Extract the (x, y) coordinate from the center of the cell holding the provided text.  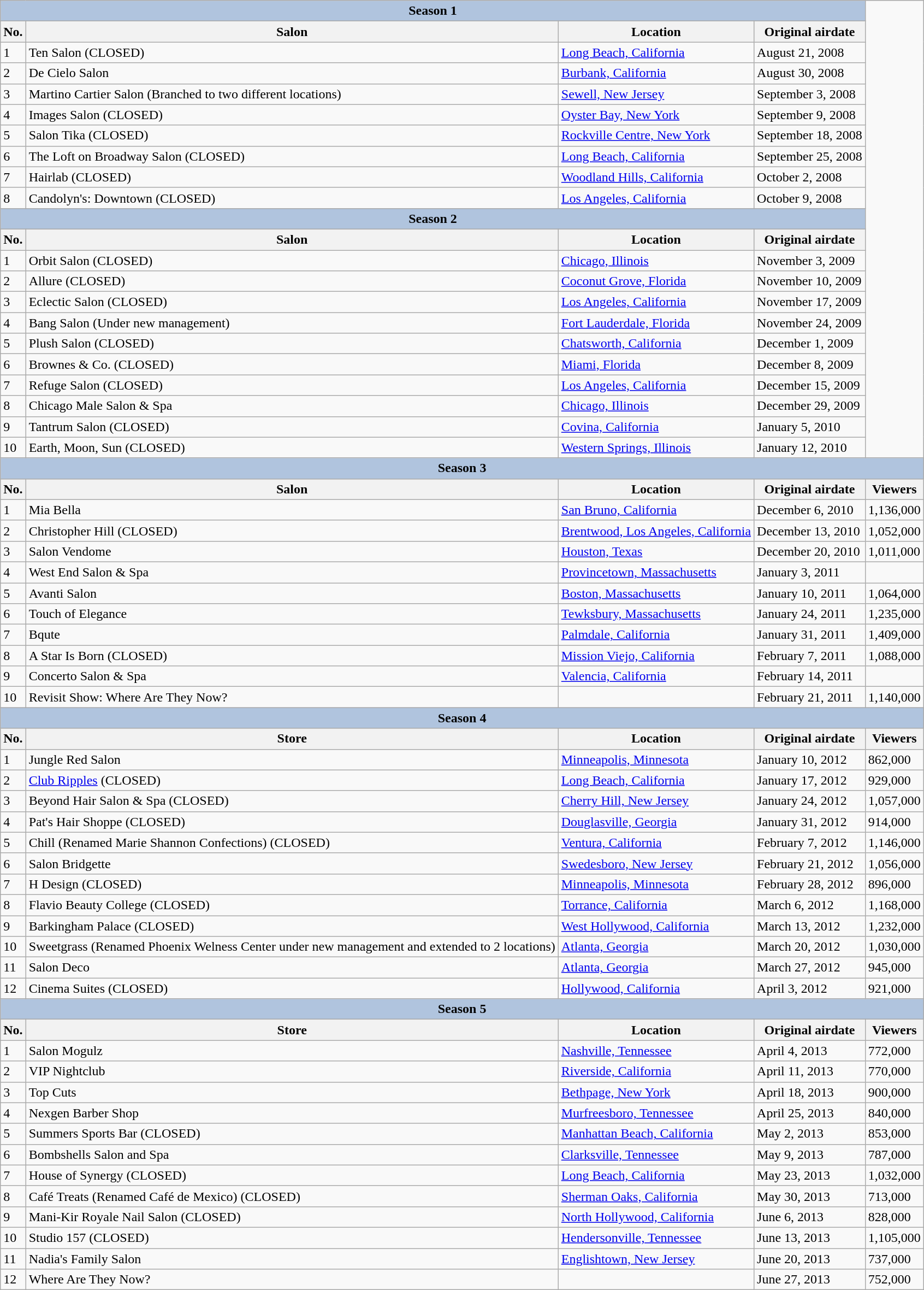
House of Synergy (CLOSED) (292, 1175)
Mani-Kir Royale Nail Salon (CLOSED) (292, 1217)
February 21, 2011 (810, 697)
Chatsworth, California (656, 344)
June 27, 2013 (810, 1280)
December 1, 2009 (810, 344)
787,000 (895, 1154)
Oyster Bay, New York (656, 115)
December 6, 2010 (810, 510)
Orbit Salon (CLOSED) (292, 261)
September 3, 2008 (810, 94)
Studio 157 (CLOSED) (292, 1238)
Brentwood, Los Angeles, California (656, 531)
Season 3 (462, 468)
1,088,000 (895, 656)
1,056,000 (895, 863)
September 25, 2008 (810, 156)
February 7, 2012 (810, 843)
Summers Sports Bar (CLOSED) (292, 1134)
1,235,000 (895, 614)
Season 5 (462, 1009)
De Cielo Salon (292, 73)
August 21, 2008 (810, 52)
713,000 (895, 1196)
Pat's Hair Shoppe (CLOSED) (292, 822)
Brownes & Co. (CLOSED) (292, 364)
Coconut Grove, Florida (656, 281)
February 28, 2012 (810, 884)
862,000 (895, 759)
H Design (CLOSED) (292, 884)
December 8, 2009 (810, 364)
Season 4 (462, 718)
752,000 (895, 1280)
December 29, 2009 (810, 406)
Bang Salon (Under new management) (292, 323)
Salon Tika (CLOSED) (292, 136)
1,168,000 (895, 905)
Hollywood, California (656, 988)
Nadia's Family Salon (292, 1258)
Englishtown, New Jersey (656, 1258)
929,000 (895, 780)
Nashville, Tennessee (656, 1051)
Flavio Beauty College (CLOSED) (292, 905)
Season 1 (433, 11)
Top Cuts (292, 1092)
April 4, 2013 (810, 1051)
Murfreesboro, Tennessee (656, 1113)
Eclectic Salon (CLOSED) (292, 302)
1,064,000 (895, 593)
Revisit Show: Where Are They Now? (292, 697)
Houston, Texas (656, 551)
Christopher Hill (CLOSED) (292, 531)
Ten Salon (CLOSED) (292, 52)
Jungle Red Salon (292, 759)
March 20, 2012 (810, 947)
Torrance, California (656, 905)
Club Ripples (CLOSED) (292, 780)
VIP Nightclub (292, 1071)
February 7, 2011 (810, 656)
Earth, Moon, Sun (CLOSED) (292, 447)
Images Salon (CLOSED) (292, 115)
Rockville Centre, New York (656, 136)
Swedesboro, New Jersey (656, 863)
The Loft on Broadway Salon (CLOSED) (292, 156)
Miami, Florida (656, 364)
1,140,000 (895, 697)
Where Are They Now? (292, 1280)
Cherry Hill, New Jersey (656, 801)
1,057,000 (895, 801)
Manhattan Beach, California (656, 1134)
Bqute (292, 635)
Salon Mogulz (292, 1051)
October 9, 2008 (810, 198)
January 31, 2011 (810, 635)
Avanti Salon (292, 593)
March 27, 2012 (810, 968)
Café Treats (Renamed Café de Mexico) (CLOSED) (292, 1196)
Tantrum Salon (CLOSED) (292, 427)
Plush Salon (CLOSED) (292, 344)
North Hollywood, California (656, 1217)
Burbank, California (656, 73)
Fort Lauderdale, Florida (656, 323)
Douglasville, Georgia (656, 822)
Clarksville, Tennessee (656, 1154)
Salon Bridgette (292, 863)
April 18, 2013 (810, 1092)
May 9, 2013 (810, 1154)
January 31, 2012 (810, 822)
1,030,000 (895, 947)
Palmdale, California (656, 635)
April 11, 2013 (810, 1071)
1,146,000 (895, 843)
November 3, 2009 (810, 261)
Season 2 (433, 219)
Sherman Oaks, California (656, 1196)
May 30, 2013 (810, 1196)
Concerto Salon & Spa (292, 676)
January 17, 2012 (810, 780)
January 5, 2010 (810, 427)
945,000 (895, 968)
Barkingham Palace (CLOSED) (292, 926)
Touch of Elegance (292, 614)
San Bruno, California (656, 510)
Ventura, California (656, 843)
Allure (CLOSED) (292, 281)
Bethpage, New York (656, 1092)
February 21, 2012 (810, 863)
October 2, 2008 (810, 177)
September 18, 2008 (810, 136)
June 13, 2013 (810, 1238)
737,000 (895, 1258)
November 10, 2009 (810, 281)
914,000 (895, 822)
Western Springs, Illinois (656, 447)
921,000 (895, 988)
Woodland Hills, California (656, 177)
Sewell, New Jersey (656, 94)
Cinema Suites (CLOSED) (292, 988)
January 24, 2011 (810, 614)
September 9, 2008 (810, 115)
August 30, 2008 (810, 73)
Provincetown, Massachusetts (656, 572)
1,105,000 (895, 1238)
Covina, California (656, 427)
January 10, 2012 (810, 759)
Mission Viejo, California (656, 656)
March 13, 2012 (810, 926)
Riverside, California (656, 1071)
772,000 (895, 1051)
896,000 (895, 884)
Boston, Massachusetts (656, 593)
January 3, 2011 (810, 572)
1,409,000 (895, 635)
Hairlab (CLOSED) (292, 177)
1,232,000 (895, 926)
1,052,000 (895, 531)
March 6, 2012 (810, 905)
853,000 (895, 1134)
Mia Bella (292, 510)
December 20, 2010 (810, 551)
Hendersonville, Tennessee (656, 1238)
May 2, 2013 (810, 1134)
Chicago Male Salon & Spa (292, 406)
900,000 (895, 1092)
828,000 (895, 1217)
Bombshells Salon and Spa (292, 1154)
June 20, 2013 (810, 1258)
West Hollywood, California (656, 926)
April 3, 2012 (810, 988)
May 23, 2013 (810, 1175)
Nexgen Barber Shop (292, 1113)
Beyond Hair Salon & Spa (CLOSED) (292, 801)
1,032,000 (895, 1175)
December 15, 2009 (810, 385)
Valencia, California (656, 676)
December 13, 2010 (810, 531)
January 24, 2012 (810, 801)
Tewksbury, Massachusetts (656, 614)
840,000 (895, 1113)
770,000 (895, 1071)
January 12, 2010 (810, 447)
1,011,000 (895, 551)
Sweetgrass (Renamed Phoenix Welness Center under new management and extended to 2 locations) (292, 947)
A Star Is Born (CLOSED) (292, 656)
June 6, 2013 (810, 1217)
West End Salon & Spa (292, 572)
Refuge Salon (CLOSED) (292, 385)
Salon Vendome (292, 551)
Salon Deco (292, 968)
April 25, 2013 (810, 1113)
January 10, 2011 (810, 593)
1,136,000 (895, 510)
February 14, 2011 (810, 676)
Candolyn's: Downtown (CLOSED) (292, 198)
Martino Cartier Salon (Branched to two different locations) (292, 94)
November 24, 2009 (810, 323)
November 17, 2009 (810, 302)
Chill (Renamed Marie Shannon Confections) (CLOSED) (292, 843)
